Extract the [x, y] coordinate from the center of the cell holding the provided text.  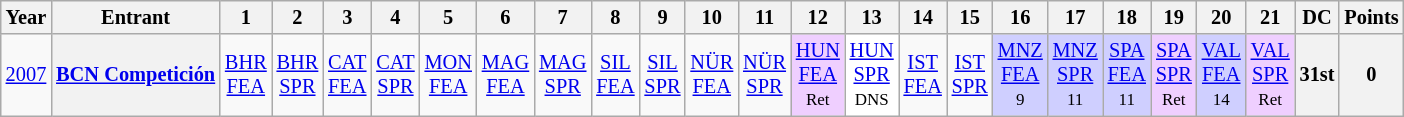
SPASPRRet [1174, 75]
19 [1174, 17]
CATFEA [347, 75]
3 [347, 17]
VALFEA14 [1222, 75]
Points [1371, 17]
13 [872, 17]
7 [562, 17]
2007 [26, 75]
18 [1127, 17]
8 [615, 17]
NÜRSPR [764, 75]
6 [506, 17]
5 [448, 17]
ISTSPR [970, 75]
14 [923, 17]
HUNSPRDNS [872, 75]
2 [298, 17]
21 [1270, 17]
12 [818, 17]
9 [663, 17]
NÜRFEA [712, 75]
1 [246, 17]
BHRFEA [246, 75]
DC [1318, 17]
MNZSPR11 [1076, 75]
MAGFEA [506, 75]
MONFEA [448, 75]
MNZFEA9 [1020, 75]
Year [26, 17]
BHRSPR [298, 75]
CATSPR [395, 75]
10 [712, 17]
17 [1076, 17]
SILSPR [663, 75]
15 [970, 17]
Entrant [136, 17]
BCN Competición [136, 75]
HUNFEARet [818, 75]
MAGSPR [562, 75]
SPAFEA11 [1127, 75]
ISTFEA [923, 75]
11 [764, 17]
0 [1371, 75]
31st [1318, 75]
SILFEA [615, 75]
VALSPRRet [1270, 75]
4 [395, 17]
20 [1222, 17]
16 [1020, 17]
